Detect which cell encompasses the target text, then output its (x, y) center coordinate. 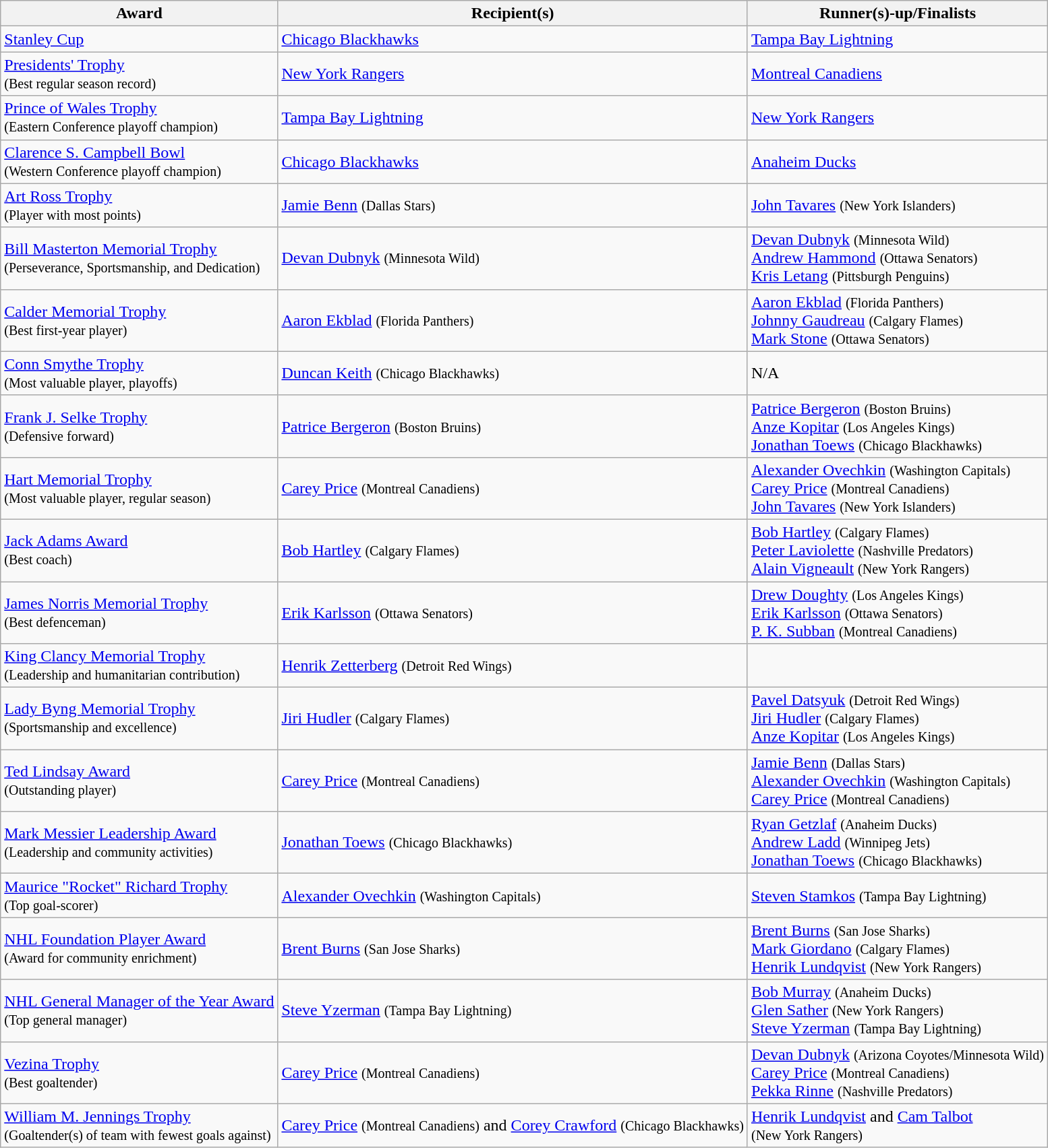
William M. Jennings Trophy(Goaltender(s) of team with fewest goals against) (139, 1126)
Henrik Lundqvist and Cam Talbot(New York Rangers) (897, 1126)
Recipient(s) (513, 13)
Bob Murray (Anaheim Ducks)Glen Sather (New York Rangers)Steve Yzerman (Tampa Bay Lightning) (897, 1010)
Presidents' Trophy(Best regular season record) (139, 74)
NHL General Manager of the Year Award(Top general manager) (139, 1010)
James Norris Memorial Trophy(Best defenceman) (139, 612)
Henrik Zetterberg (Detroit Red Wings) (513, 666)
Jamie Benn (Dallas Stars)Alexander Ovechkin (Washington Capitals)Carey Price (Montreal Canadiens) (897, 781)
Award (139, 13)
Maurice "Rocket" Richard Trophy(Top goal-scorer) (139, 895)
Anaheim Ducks (897, 162)
Carey Price (Montreal Canadiens) and Corey Crawford (Chicago Blackhawks) (513, 1126)
Prince of Wales Trophy(Eastern Conference playoff champion) (139, 117)
Bob Hartley (Calgary Flames)Peter Laviolette (Nashville Predators)Alain Vigneault (New York Rangers) (897, 550)
Drew Doughty (Los Angeles Kings)Erik Karlsson (Ottawa Senators)P. K. Subban (Montreal Canadiens) (897, 612)
Vezina Trophy(Best goaltender) (139, 1073)
Patrice Bergeron (Boston Bruins)Anze Kopitar (Los Angeles Kings)Jonathan Toews (Chicago Blackhawks) (897, 426)
Conn Smythe Trophy(Most valuable player, playoffs) (139, 373)
Devan Dubnyk (Minnesota Wild) (513, 258)
N/A (897, 373)
Jonathan Toews (Chicago Blackhawks) (513, 843)
Brent Burns (San Jose Sharks)Mark Giordano (Calgary Flames)Henrik Lundqvist (New York Rangers) (897, 948)
Aaron Ekblad (Florida Panthers)Johnny Gaudreau (Calgary Flames)Mark Stone (Ottawa Senators) (897, 320)
Hart Memorial Trophy(Most valuable player, regular season) (139, 488)
Duncan Keith (Chicago Blackhawks) (513, 373)
Bill Masterton Memorial Trophy(Perseverance, Sportsmanship, and Dedication) (139, 258)
Aaron Ekblad (Florida Panthers) (513, 320)
Devan Dubnyk (Arizona Coyotes/Minnesota Wild)Carey Price (Montreal Canadiens)Pekka Rinne (Nashville Predators) (897, 1073)
Lady Byng Memorial Trophy(Sportsmanship and excellence) (139, 719)
Patrice Bergeron (Boston Bruins) (513, 426)
Mark Messier Leadership Award(Leadership and community activities) (139, 843)
Pavel Datsyuk (Detroit Red Wings)Jiri Hudler (Calgary Flames)Anze Kopitar (Los Angeles Kings) (897, 719)
Steven Stamkos (Tampa Bay Lightning) (897, 895)
Frank J. Selke Trophy(Defensive forward) (139, 426)
Stanley Cup (139, 39)
Alexander Ovechkin (Washington Capitals)Carey Price (Montreal Canadiens)John Tavares (New York Islanders) (897, 488)
Art Ross Trophy(Player with most points) (139, 205)
Bob Hartley (Calgary Flames) (513, 550)
King Clancy Memorial Trophy(Leadership and humanitarian contribution) (139, 666)
Clarence S. Campbell Bowl(Western Conference playoff champion) (139, 162)
Jiri Hudler (Calgary Flames) (513, 719)
Jack Adams Award(Best coach) (139, 550)
Ryan Getzlaf (Anaheim Ducks)Andrew Ladd (Winnipeg Jets)Jonathan Toews (Chicago Blackhawks) (897, 843)
Devan Dubnyk (Minnesota Wild)Andrew Hammond (Ottawa Senators)Kris Letang (Pittsburgh Penguins) (897, 258)
Jamie Benn (Dallas Stars) (513, 205)
Montreal Canadiens (897, 74)
Erik Karlsson (Ottawa Senators) (513, 612)
Steve Yzerman (Tampa Bay Lightning) (513, 1010)
Alexander Ovechkin (Washington Capitals) (513, 895)
Brent Burns (San Jose Sharks) (513, 948)
NHL Foundation Player Award(Award for community enrichment) (139, 948)
Calder Memorial Trophy(Best first-year player) (139, 320)
Ted Lindsay Award(Outstanding player) (139, 781)
John Tavares (New York Islanders) (897, 205)
Runner(s)-up/Finalists (897, 13)
